Determine the (X, Y) coordinate at the center of the cell enclosing the given text.  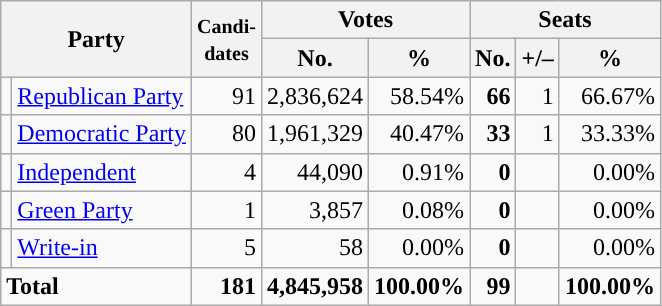
Write-in (102, 248)
91 (226, 96)
181 (226, 286)
Candi-dates (226, 39)
3,857 (314, 210)
99 (493, 286)
66 (493, 96)
58.54% (420, 96)
58 (314, 248)
40.47% (420, 134)
Total (96, 286)
Party (96, 39)
+/– (538, 58)
44,090 (314, 172)
80 (226, 134)
5 (226, 248)
Green Party (102, 210)
2,836,624 (314, 96)
Republican Party (102, 96)
66.67% (610, 96)
Independent (102, 172)
4 (226, 172)
Democratic Party (102, 134)
0.08% (420, 210)
1,961,329 (314, 134)
4,845,958 (314, 286)
33.33% (610, 134)
Votes (365, 20)
0.91% (420, 172)
33 (493, 134)
Seats (566, 20)
